Output the (X, Y) coordinate of the center of the cell containing the given text.  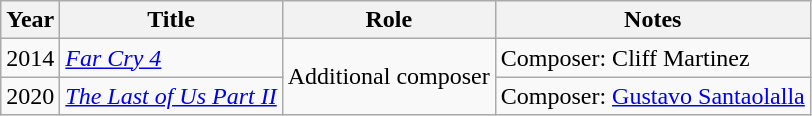
Role (388, 20)
Year (30, 20)
The Last of Us Part II (171, 96)
Composer: Cliff Martinez (652, 58)
2020 (30, 96)
Notes (652, 20)
2014 (30, 58)
Composer: Gustavo Santaolalla (652, 96)
Title (171, 20)
Far Cry 4 (171, 58)
Additional composer (388, 77)
